Extract the [x, y] coordinate from the center of the cell holding the provided text.  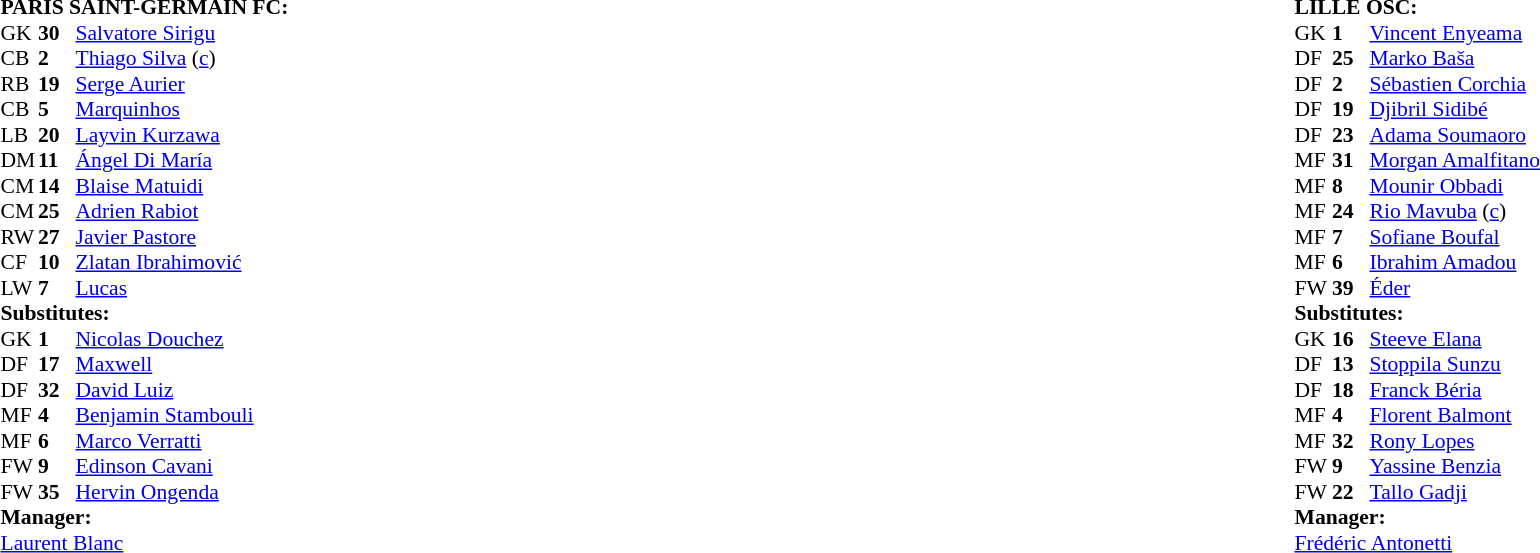
Layvin Kurzawa [182, 135]
18 [1351, 390]
Rony Lopes [1455, 441]
11 [57, 161]
Djibril Sidibé [1455, 109]
DM [19, 161]
Thiago Silva (c) [182, 59]
Sébastien Corchia [1455, 84]
Blaise Matuidi [182, 186]
Tallo Gadji [1455, 492]
30 [57, 33]
Stoppila Sunzu [1455, 365]
Benjamin Stambouli [182, 415]
Mounir Obbadi [1455, 186]
Serge Aurier [182, 84]
LW [19, 288]
31 [1351, 161]
Sofiane Boufal [1455, 237]
Éder [1455, 288]
Salvatore Sirigu [182, 33]
CF [19, 263]
20 [57, 135]
39 [1351, 288]
RB [19, 84]
16 [1351, 339]
27 [57, 237]
Ángel Di María [182, 161]
David Luiz [182, 390]
Vincent Enyeama [1455, 33]
Florent Balmont [1455, 415]
Morgan Amalfitano [1455, 161]
22 [1351, 492]
Lucas [182, 288]
23 [1351, 135]
Edinson Cavani [182, 467]
5 [57, 109]
Nicolas Douchez [182, 339]
Adrien Rabiot [182, 211]
Marquinhos [182, 109]
17 [57, 365]
35 [57, 492]
RW [19, 237]
Ibrahim Amadou [1455, 263]
Javier Pastore [182, 237]
Franck Béria [1455, 390]
Adama Soumaoro [1455, 135]
Steeve Elana [1455, 339]
24 [1351, 211]
LB [19, 135]
10 [57, 263]
Yassine Benzia [1455, 467]
Zlatan Ibrahimović [182, 263]
8 [1351, 186]
Marco Verratti [182, 441]
Hervin Ongenda [182, 492]
Maxwell [182, 365]
13 [1351, 365]
14 [57, 186]
Marko Baša [1455, 59]
Rio Mavuba (c) [1455, 211]
